Capture the cell that displays the provided text and extract its [x, y] central coordinate. 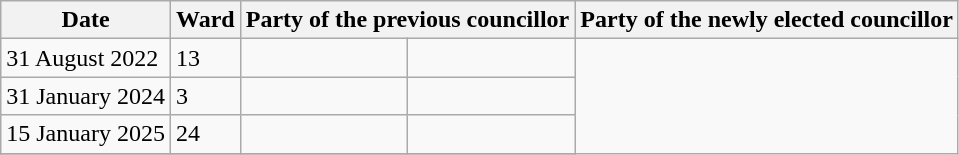
24 [205, 134]
Party of the previous councillor [408, 20]
13 [205, 58]
31 August 2022 [86, 58]
31 January 2024 [86, 96]
Date [86, 20]
15 January 2025 [86, 134]
Party of the newly elected councillor [767, 20]
Ward [205, 20]
3 [205, 96]
